From the cell containing the given text, extract its center point as [x, y] coordinate. 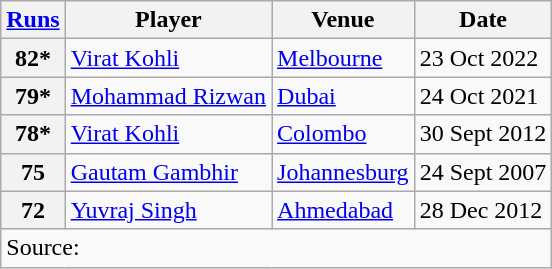
Venue [344, 20]
Source: [276, 248]
Player [168, 20]
Mohammad Rizwan [168, 96]
Ahmedabad [344, 210]
23 Oct 2022 [483, 58]
72 [33, 210]
Date [483, 20]
Gautam Gambhir [168, 172]
Yuvraj Singh [168, 210]
82* [33, 58]
28 Dec 2012 [483, 210]
Dubai [344, 96]
30 Sept 2012 [483, 134]
24 Sept 2007 [483, 172]
Melbourne [344, 58]
Colombo [344, 134]
75 [33, 172]
24 Oct 2021 [483, 96]
79* [33, 96]
Runs [33, 20]
Johannesburg [344, 172]
78* [33, 134]
